Return the [x, y] coordinate for the center point of the cell that contains the specified text.  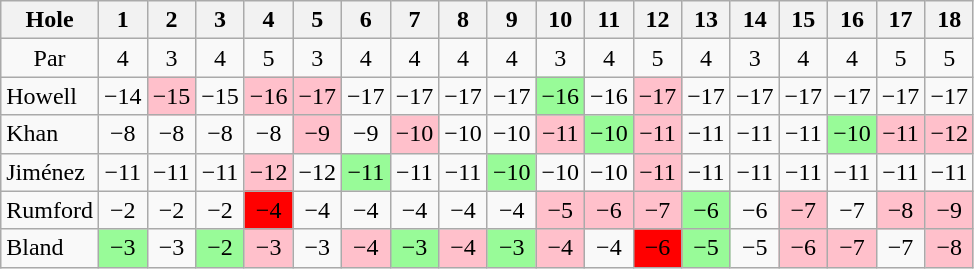
14 [754, 20]
Rumford [50, 210]
9 [512, 20]
15 [804, 20]
8 [464, 20]
16 [852, 20]
13 [706, 20]
12 [658, 20]
Howell [50, 96]
10 [560, 20]
2 [172, 20]
Khan [50, 134]
11 [610, 20]
Jiménez [50, 172]
6 [366, 20]
Hole [50, 20]
7 [414, 20]
18 [950, 20]
17 [900, 20]
1 [122, 20]
Bland [50, 248]
Par [50, 58]
−14 [122, 96]
